Scan for the cell matching the given text and deliver its [x, y] coordinate at center. 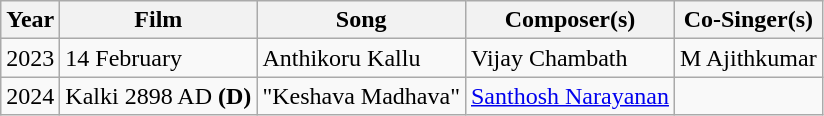
Vijay Chambath [570, 58]
Year [30, 20]
"Keshava Madhava" [362, 96]
2023 [30, 58]
Anthikoru Kallu [362, 58]
Santhosh Narayanan [570, 96]
Kalki 2898 AD (D) [158, 96]
Composer(s) [570, 20]
Co-Singer(s) [748, 20]
2024 [30, 96]
Song [362, 20]
M Ajithkumar [748, 58]
14 February [158, 58]
Film [158, 20]
